Detect which cell encompasses the target text, then output its [X, Y] center coordinate. 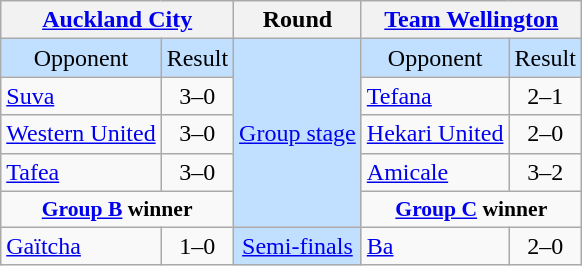
2–1 [545, 96]
Group stage [298, 133]
Team Wellington [471, 20]
Group C winner [471, 209]
Western United [81, 134]
Tefana [435, 96]
Suva [81, 96]
Semi-finals [298, 246]
Round [298, 20]
Tafea [81, 172]
Ba [435, 246]
Gaïtcha [81, 246]
1–0 [197, 246]
Hekari United [435, 134]
Amicale [435, 172]
Group B winner [118, 209]
3–2 [545, 172]
Auckland City [118, 20]
